Identify which cell holds the provided text, then report its [X, Y] central coordinate. 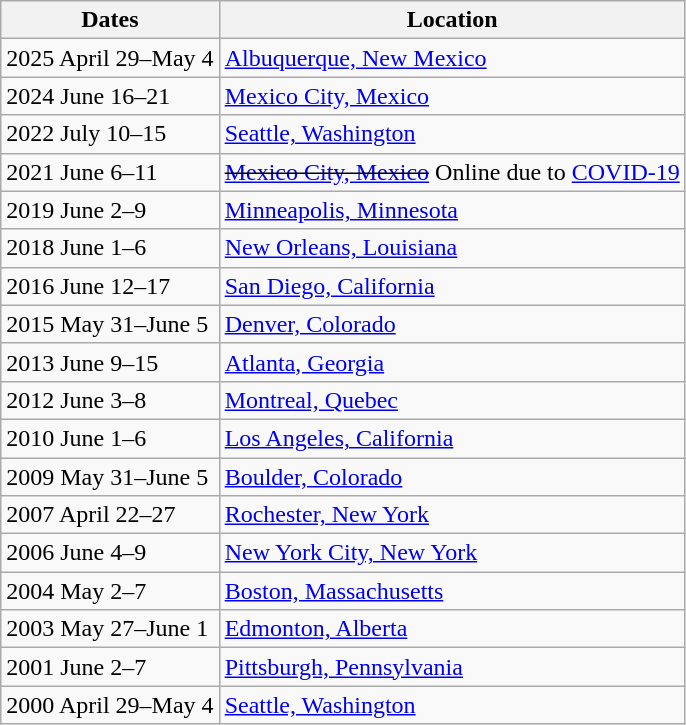
2015 May 31–June 5 [110, 324]
2009 May 31–June 5 [110, 477]
Boulder, Colorado [452, 477]
2003 May 27–June 1 [110, 629]
Mexico City, Mexico [452, 96]
New York City, New York [452, 553]
2012 June 3–8 [110, 400]
Location [452, 20]
Dates [110, 20]
Edmonton, Alberta [452, 629]
San Diego, California [452, 286]
2010 June 1–6 [110, 438]
Atlanta, Georgia [452, 362]
Pittsburgh, Pennsylvania [452, 667]
2022 July 10–15 [110, 134]
2000 April 29–May 4 [110, 705]
Boston, Massachusetts [452, 591]
Rochester, New York [452, 515]
2018 June 1–6 [110, 248]
2006 June 4–9 [110, 553]
2021 June 6–11 [110, 172]
Mexico City, Mexico Online due to COVID-19 [452, 172]
2024 June 16–21 [110, 96]
2025 April 29–May 4 [110, 58]
Los Angeles, California [452, 438]
New Orleans, Louisiana [452, 248]
2001 June 2–7 [110, 667]
Minneapolis, Minnesota [452, 210]
2007 April 22–27 [110, 515]
Albuquerque, New Mexico [452, 58]
2019 June 2–9 [110, 210]
2004 May 2–7 [110, 591]
2013 June 9–15 [110, 362]
Denver, Colorado [452, 324]
Montreal, Quebec [452, 400]
2016 June 12–17 [110, 286]
